Return (x, y) of the center of cell containing provided text 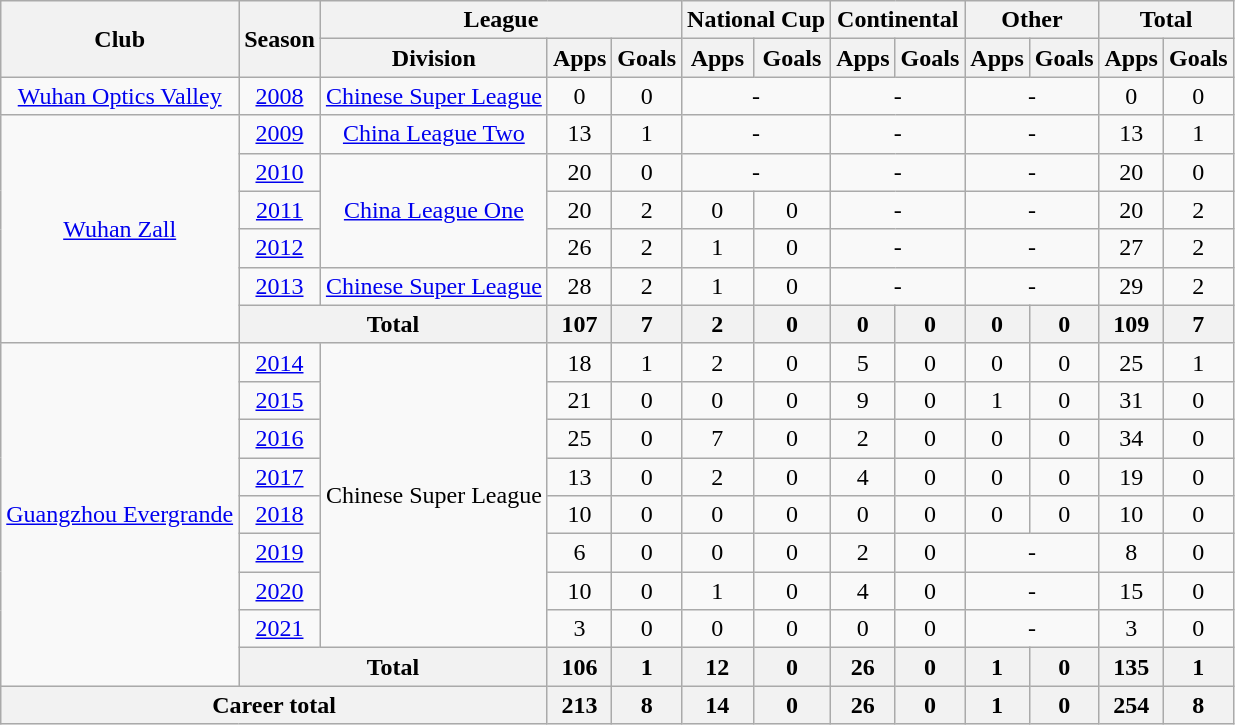
2021 (280, 629)
21 (579, 400)
2016 (280, 438)
2020 (280, 591)
2014 (280, 362)
Continental (898, 20)
2013 (280, 286)
254 (1131, 705)
Season (280, 39)
2008 (280, 96)
18 (579, 362)
China League Two (434, 134)
2015 (280, 400)
Wuhan Optics Valley (120, 96)
Wuhan Zall (120, 229)
Career total (274, 705)
29 (1131, 286)
28 (579, 286)
Club (120, 39)
14 (718, 705)
109 (1131, 324)
213 (579, 705)
5 (863, 362)
2009 (280, 134)
135 (1131, 667)
9 (863, 400)
League (500, 20)
2019 (280, 553)
107 (579, 324)
China League One (434, 210)
34 (1131, 438)
2012 (280, 248)
2018 (280, 515)
2011 (280, 210)
31 (1131, 400)
6 (579, 553)
12 (718, 667)
15 (1131, 591)
Other (1032, 20)
27 (1131, 248)
Division (434, 58)
National Cup (756, 20)
Guangzhou Evergrande (120, 514)
106 (579, 667)
19 (1131, 477)
2017 (280, 477)
2010 (280, 172)
